From the cell containing the given text, extract its center point as [X, Y] coordinate. 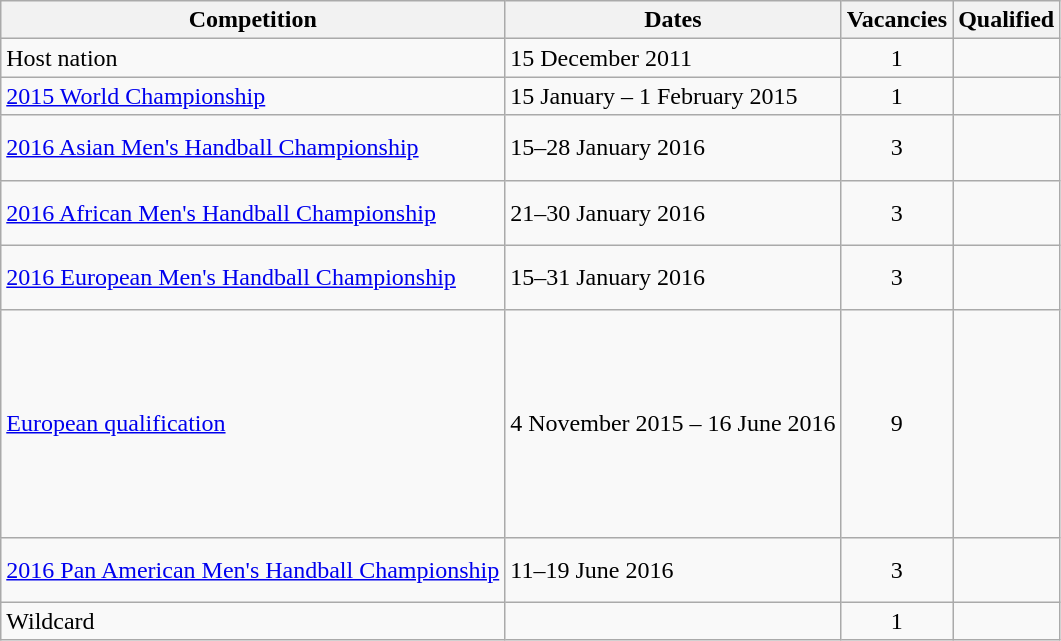
4 November 2015 – 16 June 2016 [673, 424]
Vacancies [897, 20]
Dates [673, 20]
2016 Asian Men's Handball Championship [253, 148]
Qualified [1006, 20]
15–28 January 2016 [673, 148]
2016 African Men's Handball Championship [253, 212]
2015 World Championship [253, 96]
15 December 2011 [673, 58]
15 January – 1 February 2015 [673, 96]
2016 European Men's Handball Championship [253, 278]
21–30 January 2016 [673, 212]
15–31 January 2016 [673, 278]
Wildcard [253, 621]
Host nation [253, 58]
European qualification [253, 424]
9 [897, 424]
11–19 June 2016 [673, 570]
2016 Pan American Men's Handball Championship [253, 570]
Competition [253, 20]
